Identify which cell holds the provided text, then report its [x, y] central coordinate. 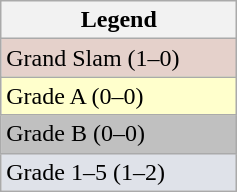
Legend [119, 20]
Grade A (0–0) [119, 96]
Grand Slam (1–0) [119, 58]
Grade 1–5 (1–2) [119, 172]
Grade B (0–0) [119, 134]
